Return [X, Y] of the center of cell containing provided text 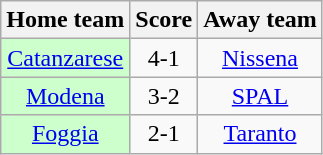
Nissena [260, 58]
Modena [66, 96]
Away team [260, 20]
Score [164, 20]
Home team [66, 20]
SPAL [260, 96]
2-1 [164, 134]
Foggia [66, 134]
3-2 [164, 96]
Taranto [260, 134]
Catanzarese [66, 58]
4-1 [164, 58]
